From the cell containing the given text, extract its center point as (X, Y) coordinate. 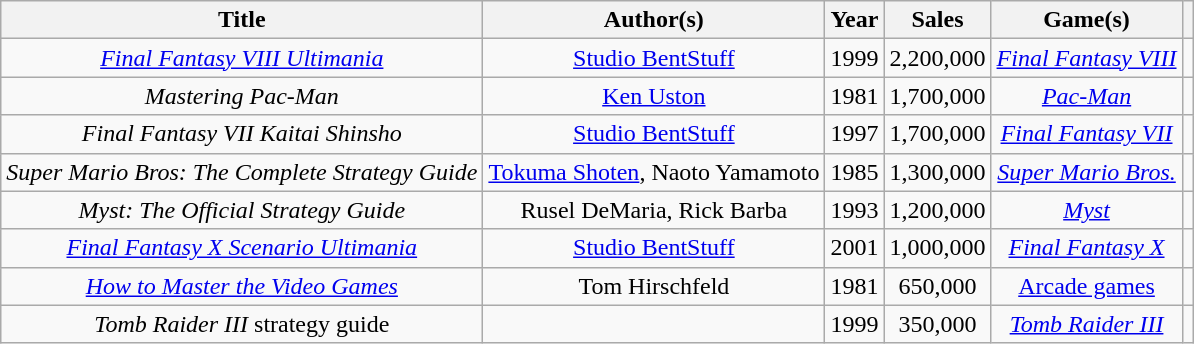
Ken Uston (654, 96)
350,000 (938, 324)
Rusel DeMaria, Rick Barba (654, 210)
2,200,000 (938, 58)
Myst (1086, 210)
Year (854, 20)
Author(s) (654, 20)
Tokuma Shoten, Naoto Yamamoto (654, 172)
How to Master the Video Games (242, 286)
650,000 (938, 286)
1,200,000 (938, 210)
1,000,000 (938, 248)
2001 (854, 248)
Arcade games (1086, 286)
Pac-Man (1086, 96)
Super Mario Bros. (1086, 172)
1997 (854, 134)
Super Mario Bros: The Complete Strategy Guide (242, 172)
Sales (938, 20)
Title (242, 20)
Final Fantasy VIII Ultimania (242, 58)
1993 (854, 210)
1985 (854, 172)
Tom Hirschfeld (654, 286)
Mastering Pac-Man (242, 96)
1,300,000 (938, 172)
Myst: The Official Strategy Guide (242, 210)
Tomb Raider III (1086, 324)
Tomb Raider III strategy guide (242, 324)
Final Fantasy VII (1086, 134)
Final Fantasy X (1086, 248)
Final Fantasy X Scenario Ultimania (242, 248)
Final Fantasy VII Kaitai Shinsho (242, 134)
Final Fantasy VIII (1086, 58)
Game(s) (1086, 20)
